Locate the cell with the specified text and output its [x, y] center coordinate. 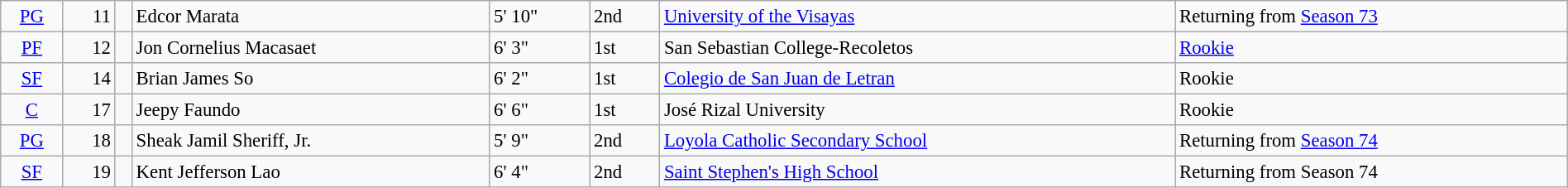
San Sebastian College-Recoletos [918, 48]
Jon Cornelius Macasaet [310, 48]
11 [89, 17]
Loyola Catholic Secondary School [918, 141]
Edcor Marata [310, 17]
Jeepy Faundo [310, 110]
14 [89, 79]
18 [89, 141]
José Rizal University [918, 110]
6' 6" [539, 110]
12 [89, 48]
Colegio de San Juan de Letran [918, 79]
5' 10" [539, 17]
University of the Visayas [918, 17]
Kent Jefferson Lao [310, 172]
PF [31, 48]
6' 4" [539, 172]
Saint Stephen's High School [918, 172]
5' 9" [539, 141]
19 [89, 172]
Returning from Season 73 [1371, 17]
Brian James So [310, 79]
6' 2" [539, 79]
Sheak Jamil Sheriff, Jr. [310, 141]
17 [89, 110]
C [31, 110]
6' 3" [539, 48]
